From the cell containing the given text, extract its center point as [x, y] coordinate. 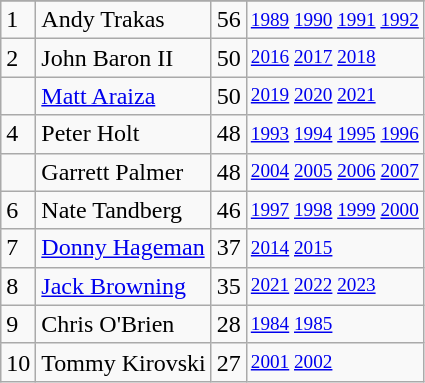
2016 2017 2018 [334, 58]
28 [228, 324]
37 [228, 248]
2014 2015 [334, 248]
Jack Browning [124, 286]
27 [228, 362]
1997 1998 1999 2000 [334, 210]
35 [228, 286]
1993 1994 1995 1996 [334, 134]
46 [228, 210]
2001 2002 [334, 362]
2019 2020 2021 [334, 96]
2 [18, 58]
7 [18, 248]
4 [18, 134]
Garrett Palmer [124, 172]
Peter Holt [124, 134]
Chris O'Brien [124, 324]
8 [18, 286]
1 [18, 20]
1984 1985 [334, 324]
10 [18, 362]
Andy Trakas [124, 20]
1989 1990 1991 1992 [334, 20]
56 [228, 20]
Tommy Kirovski [124, 362]
2004 2005 2006 2007 [334, 172]
John Baron II [124, 58]
Nate Tandberg [124, 210]
9 [18, 324]
2021 2022 2023 [334, 286]
Donny Hageman [124, 248]
6 [18, 210]
Matt Araiza [124, 96]
